Provide the [x, y] coordinate of the cell's center where the given text is located.  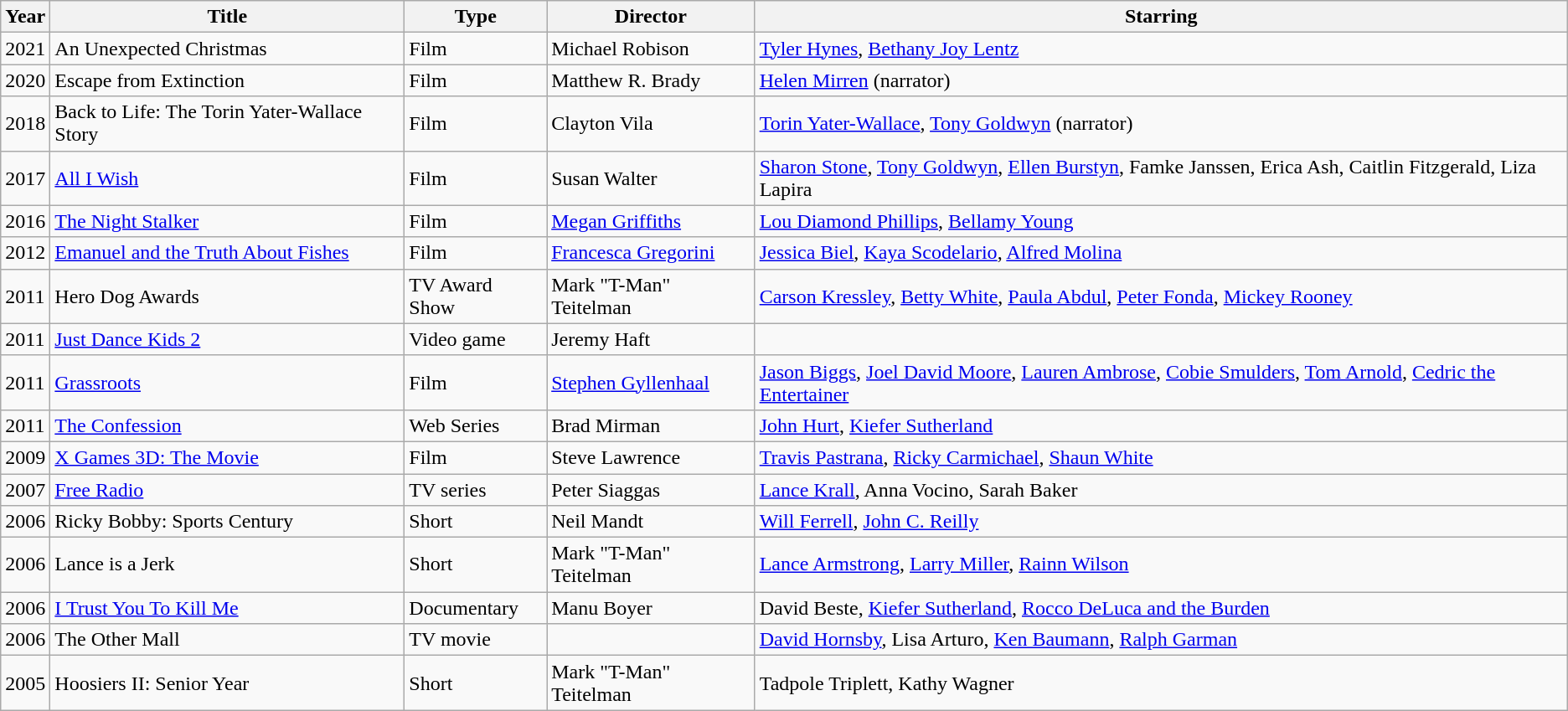
Director [652, 17]
All I Wish [228, 178]
Free Radio [228, 490]
Peter Siaggas [652, 490]
Tyler Hynes, Bethany Joy Lentz [1161, 49]
Matthew R. Brady [652, 80]
Lance Armstrong, Larry Miller, Rainn Wilson [1161, 564]
Jeremy Haft [652, 339]
Torin Yater-Wallace, Tony Goldwyn (narrator) [1161, 124]
Manu Boyer [652, 608]
Jason Biggs, Joel David Moore, Lauren Ambrose, Cobie Smulders, Tom Arnold, Cedric the Entertainer [1161, 382]
TV series [476, 490]
Will Ferrell, John C. Reilly [1161, 522]
Helen Mirren (narrator) [1161, 80]
Sharon Stone, Tony Goldwyn, Ellen Burstyn, Famke Janssen, Erica Ash, Caitlin Fitzgerald, Liza Lapira [1161, 178]
Type [476, 17]
2007 [25, 490]
The Other Mall [228, 640]
John Hurt, Kiefer Sutherland [1161, 425]
I Trust You To Kill Me [228, 608]
Jessica Biel, Kaya Scodelario, Alfred Molina [1161, 253]
The Night Stalker [228, 221]
Emanuel and the Truth About Fishes [228, 253]
X Games 3D: The Movie [228, 457]
Web Series [476, 425]
Escape from Extinction [228, 80]
Tadpole Triplett, Kathy Wagner [1161, 683]
Susan Walter [652, 178]
Steve Lawrence [652, 457]
David Hornsby, Lisa Arturo, Ken Baumann, Ralph Garman [1161, 640]
Documentary [476, 608]
Carson Kressley, Betty White, Paula Abdul, Peter Fonda, Mickey Rooney [1161, 296]
Stephen Gyllenhaal [652, 382]
Hero Dog Awards [228, 296]
Grassroots [228, 382]
Michael Robison [652, 49]
Neil Mandt [652, 522]
David Beste, Kiefer Sutherland, Rocco DeLuca and the Burden [1161, 608]
Year [25, 17]
TV movie [476, 640]
The Confession [228, 425]
Back to Life: The Torin Yater-Wallace Story [228, 124]
Starring [1161, 17]
Megan Griffiths [652, 221]
An Unexpected Christmas [228, 49]
Lou Diamond Phillips, Bellamy Young [1161, 221]
2016 [25, 221]
TV Award Show [476, 296]
Video game [476, 339]
Francesca Gregorini [652, 253]
Travis Pastrana, Ricky Carmichael, Shaun White [1161, 457]
Lance is a Jerk [228, 564]
Lance Krall, Anna Vocino, Sarah Baker [1161, 490]
2018 [25, 124]
2012 [25, 253]
Brad Mirman [652, 425]
Clayton Vila [652, 124]
2009 [25, 457]
2021 [25, 49]
2020 [25, 80]
Just Dance Kids 2 [228, 339]
2005 [25, 683]
Ricky Bobby: Sports Century [228, 522]
Title [228, 17]
Hoosiers II: Senior Year [228, 683]
2017 [25, 178]
